Capture the cell that displays the provided text and extract its [X, Y] central coordinate. 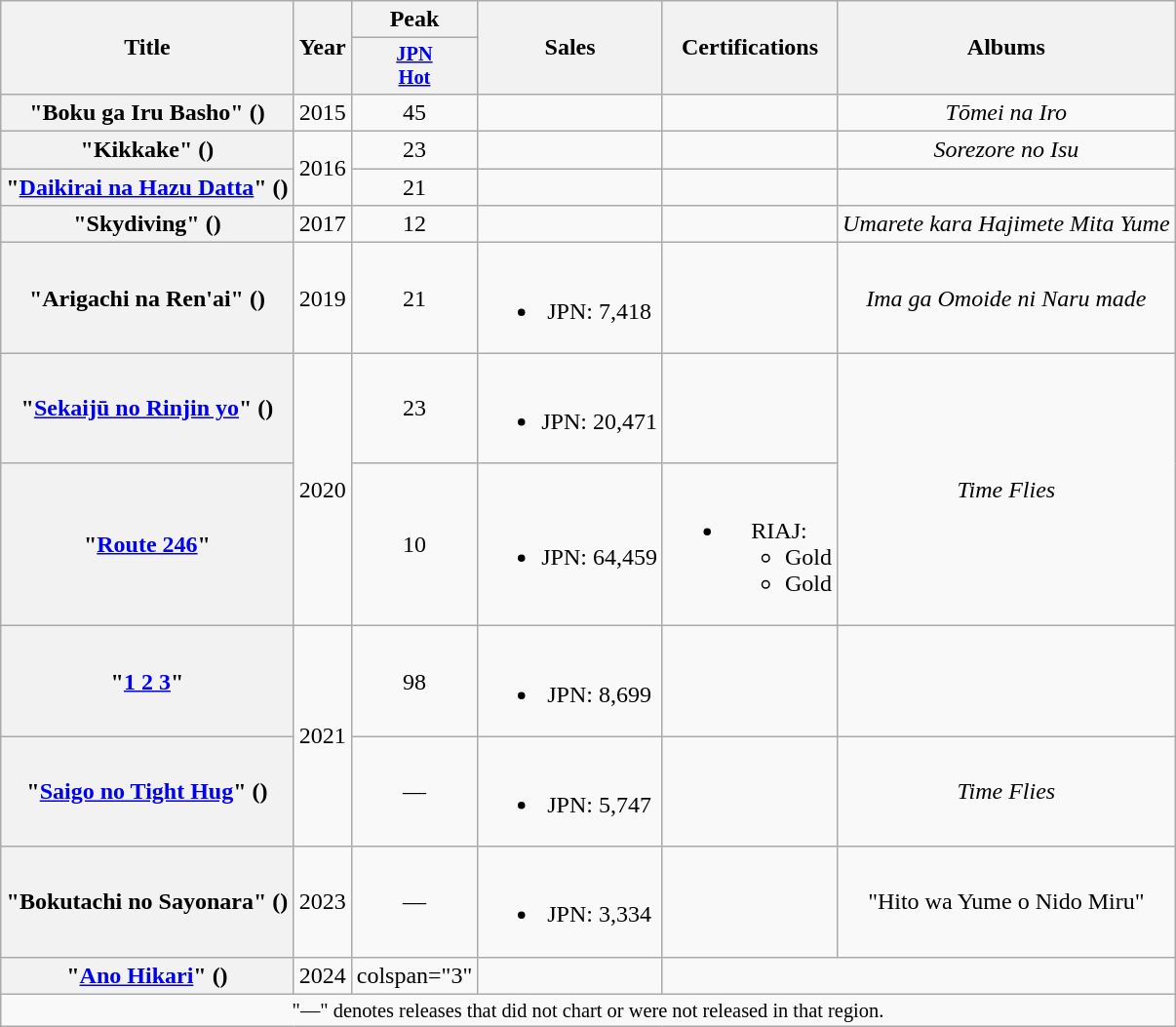
JPNHot [414, 66]
2021 [322, 736]
JPN: 64,459 [570, 544]
98 [414, 681]
"Daikirai na Hazu Datta" () [147, 187]
Ima ga Omoide ni Naru made [1006, 298]
"1 2 3" [147, 681]
"Sekaijū no Rinjin yo" () [147, 408]
2017 [322, 224]
Certifications [749, 48]
Title [147, 48]
JPN: 8,699 [570, 681]
2024 [322, 975]
colspan="3" [414, 975]
"Route 246" [147, 544]
"Bokutachi no Sayonara" () [147, 901]
"Arigachi na Ren'ai" () [147, 298]
"—" denotes releases that did not chart or were not released in that region. [588, 1010]
2015 [322, 112]
12 [414, 224]
"Ano Hikari" () [147, 975]
JPN: 7,418 [570, 298]
JPN: 20,471 [570, 408]
2020 [322, 490]
"Kikkake" () [147, 150]
Albums [1006, 48]
Peak [414, 20]
45 [414, 112]
Sorezore no Isu [1006, 150]
JPN: 3,334 [570, 901]
JPN: 5,747 [570, 792]
10 [414, 544]
2023 [322, 901]
2016 [322, 169]
"Skydiving" () [147, 224]
Sales [570, 48]
2019 [322, 298]
"Saigo no Tight Hug" () [147, 792]
"Hito wa Yume o Nido Miru" [1006, 901]
Tōmei na Iro [1006, 112]
"Boku ga Iru Basho" () [147, 112]
Year [322, 48]
RIAJ:Gold Gold [749, 544]
Umarete kara Hajimete Mita Yume [1006, 224]
